Extract the [x, y] coordinate from the center of the cell holding the provided text.  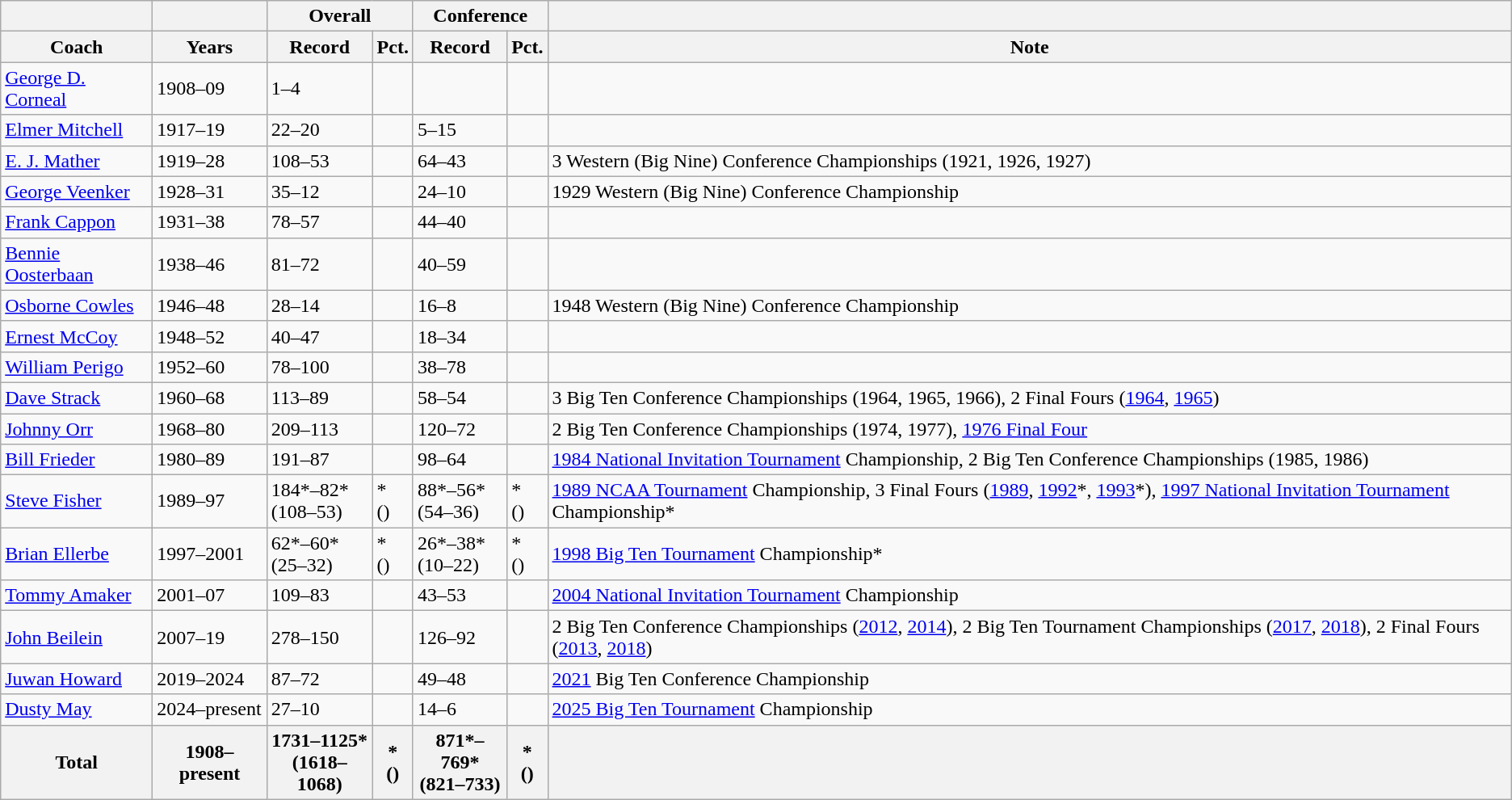
1952–60 [210, 367]
John Beilein [77, 637]
16–8 [460, 305]
1960–68 [210, 398]
22–20 [320, 130]
126–92 [460, 637]
184*–82*(108–53) [320, 501]
81–72 [320, 263]
George Veenker [77, 192]
26*–38*(10–22) [460, 554]
113–89 [320, 398]
27–10 [320, 709]
Overall [339, 16]
Dave Strack [77, 398]
Coach [77, 47]
1948 Western (Big Nine) Conference Championship [1029, 305]
Dusty May [77, 709]
2025 Big Ten Tournament Championship [1029, 709]
3 Western (Big Nine) Conference Championships (1921, 1926, 1927) [1029, 161]
1997–2001 [210, 554]
191–87 [320, 460]
1919–28 [210, 161]
1948–52 [210, 336]
1908–09 [210, 89]
58–54 [460, 398]
2007–19 [210, 637]
Brian Ellerbe [77, 554]
14–6 [460, 709]
2019–2024 [210, 679]
Elmer Mitchell [77, 130]
1984 National Invitation Tournament Championship, 2 Big Ten Conference Championships (1985, 1986) [1029, 460]
1968–80 [210, 429]
Years [210, 47]
108–53 [320, 161]
2 Big Ten Conference Championships (2012, 2014), 2 Big Ten Tournament Championships (2017, 2018), 2 Final Fours (2013, 2018) [1029, 637]
Conference [480, 16]
62*–60*(25–32) [320, 554]
1938–46 [210, 263]
871*–769*(821–733) [460, 762]
88*–56*(54–36) [460, 501]
43–53 [460, 596]
44–40 [460, 222]
40–59 [460, 263]
209–113 [320, 429]
Ernest McCoy [77, 336]
Total [77, 762]
Note [1029, 47]
2021 Big Ten Conference Championship [1029, 679]
1929 Western (Big Nine) Conference Championship [1029, 192]
2 Big Ten Conference Championships (1974, 1977), 1976 Final Four [1029, 429]
35–12 [320, 192]
William Perigo [77, 367]
1989–97 [210, 501]
278–150 [320, 637]
87–72 [320, 679]
1998 Big Ten Tournament Championship* [1029, 554]
109–83 [320, 596]
98–64 [460, 460]
24–10 [460, 192]
Bill Frieder [77, 460]
Frank Cappon [77, 222]
38–78 [460, 367]
1980–89 [210, 460]
1928–31 [210, 192]
64–43 [460, 161]
2004 National Invitation Tournament Championship [1029, 596]
Steve Fisher [77, 501]
1989 NCAA Tournament Championship, 3 Final Fours (1989, 1992*, 1993*), 1997 National Invitation Tournament Championship* [1029, 501]
49–48 [460, 679]
3 Big Ten Conference Championships (1964, 1965, 1966), 2 Final Fours (1964, 1965) [1029, 398]
18–34 [460, 336]
1931–38 [210, 222]
Osborne Cowles [77, 305]
Juwan Howard [77, 679]
Johnny Orr [77, 429]
2024–present [210, 709]
1731–1125*(1618–1068) [320, 762]
120–72 [460, 429]
Bennie Oosterbaan [77, 263]
40–47 [320, 336]
1946–48 [210, 305]
1917–19 [210, 130]
78–57 [320, 222]
2001–07 [210, 596]
George D. Corneal [77, 89]
E. J. Mather [77, 161]
28–14 [320, 305]
1–4 [320, 89]
78–100 [320, 367]
Tommy Amaker [77, 596]
5–15 [460, 130]
1908–present [210, 762]
